Return the [x, y] coordinate for the center point of the cell that contains the specified text.  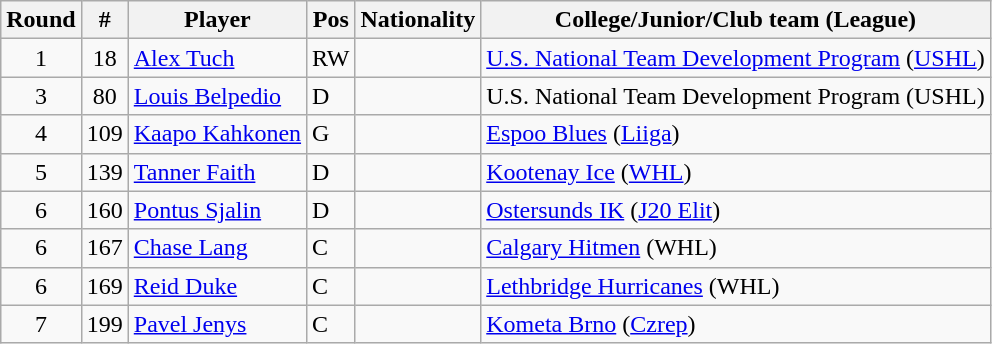
G [331, 134]
# [104, 20]
Calgary Hitmen (WHL) [736, 248]
Chase Lang [217, 248]
Nationality [418, 20]
139 [104, 172]
Kaapo Kahkonen [217, 134]
3 [41, 96]
Espoo Blues (Liiga) [736, 134]
Pos [331, 20]
4 [41, 134]
Kootenay Ice (WHL) [736, 172]
160 [104, 210]
5 [41, 172]
Pontus Sjalin [217, 210]
109 [104, 134]
80 [104, 96]
Louis Belpedio [217, 96]
7 [41, 324]
Alex Tuch [217, 58]
169 [104, 286]
18 [104, 58]
Player [217, 20]
College/Junior/Club team (League) [736, 20]
Lethbridge Hurricanes (WHL) [736, 286]
Kometa Brno (Czrep) [736, 324]
Reid Duke [217, 286]
Pavel Jenys [217, 324]
199 [104, 324]
1 [41, 58]
RW [331, 58]
Tanner Faith [217, 172]
Round [41, 20]
167 [104, 248]
Ostersunds IK (J20 Elit) [736, 210]
